For the text-containing cell, return its midpoint in [x, y] coordinate format. 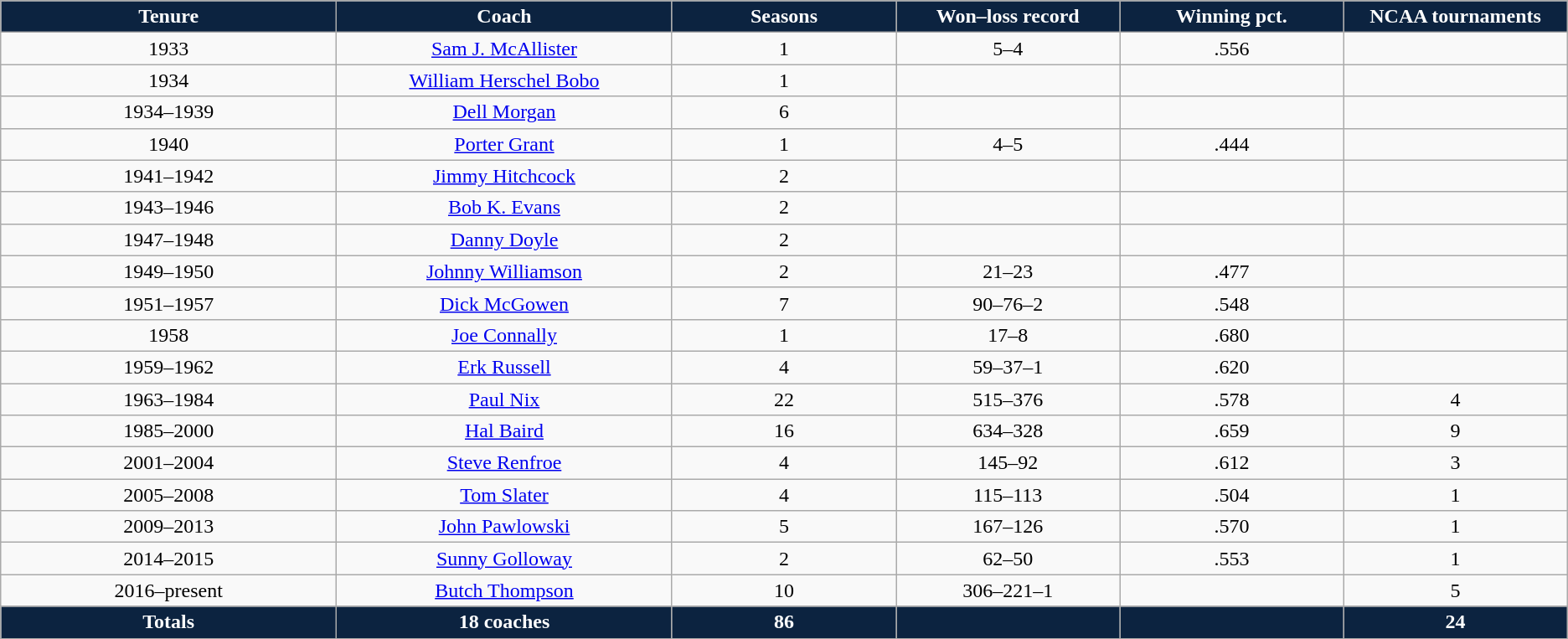
.444 [1231, 144]
Steve Renfroe [504, 463]
.570 [1231, 527]
.578 [1231, 399]
Dick McGowen [504, 303]
1934 [169, 80]
Seasons [784, 17]
William Herschel Bobo [504, 80]
16 [784, 431]
.612 [1231, 463]
.620 [1231, 367]
1985–2000 [169, 431]
10 [784, 590]
1940 [169, 144]
.548 [1231, 303]
Won–loss record [1008, 17]
Winning pct. [1231, 17]
18 coaches [504, 622]
Danny Doyle [504, 240]
1958 [169, 335]
2009–2013 [169, 527]
62–50 [1008, 559]
Coach [504, 17]
1934–1939 [169, 112]
90–76–2 [1008, 303]
Butch Thompson [504, 590]
Tom Slater [504, 495]
59–37–1 [1008, 367]
167–126 [1008, 527]
1949–1950 [169, 271]
634–328 [1008, 431]
.556 [1231, 49]
3 [1456, 463]
1933 [169, 49]
86 [784, 622]
.553 [1231, 559]
1941–1942 [169, 176]
Johnny Williamson [504, 271]
.680 [1231, 335]
Hal Baird [504, 431]
145–92 [1008, 463]
Bob K. Evans [504, 208]
9 [1456, 431]
NCAA tournaments [1456, 17]
5–4 [1008, 49]
John Pawlowski [504, 527]
.477 [1231, 271]
Totals [169, 622]
Sam J. McAllister [504, 49]
Joe Connally [504, 335]
6 [784, 112]
1951–1957 [169, 303]
.659 [1231, 431]
115–113 [1008, 495]
1943–1946 [169, 208]
306–221–1 [1008, 590]
2001–2004 [169, 463]
Erk Russell [504, 367]
Paul Nix [504, 399]
22 [784, 399]
Dell Morgan [504, 112]
1963–1984 [169, 399]
17–8 [1008, 335]
7 [784, 303]
Porter Grant [504, 144]
1947–1948 [169, 240]
2016–present [169, 590]
515–376 [1008, 399]
2014–2015 [169, 559]
.504 [1231, 495]
24 [1456, 622]
Tenure [169, 17]
Jimmy Hitchcock [504, 176]
1959–1962 [169, 367]
Sunny Golloway [504, 559]
4–5 [1008, 144]
2005–2008 [169, 495]
21–23 [1008, 271]
